Search for the cell housing the specified text and yield its (x, y) center coordinate. 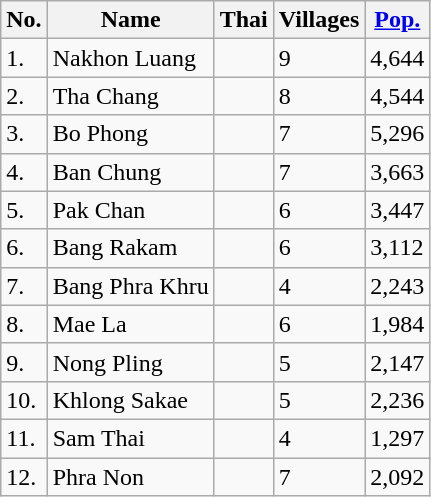
Mae La (130, 324)
2,147 (398, 362)
2. (24, 96)
12. (24, 477)
1. (24, 58)
Sam Thai (130, 438)
11. (24, 438)
2,236 (398, 400)
Phra Non (130, 477)
7. (24, 286)
3,112 (398, 248)
3. (24, 134)
Ban Chung (130, 172)
10. (24, 400)
1,297 (398, 438)
Name (130, 20)
No. (24, 20)
4,644 (398, 58)
6. (24, 248)
Bo Phong (130, 134)
Pop. (398, 20)
2,092 (398, 477)
1,984 (398, 324)
8. (24, 324)
3,663 (398, 172)
5,296 (398, 134)
3,447 (398, 210)
Khlong Sakae (130, 400)
Nakhon Luang (130, 58)
Bang Phra Khru (130, 286)
4,544 (398, 96)
2,243 (398, 286)
Pak Chan (130, 210)
Thai (244, 20)
8 (319, 96)
Nong Pling (130, 362)
9 (319, 58)
9. (24, 362)
4. (24, 172)
5. (24, 210)
Tha Chang (130, 96)
Bang Rakam (130, 248)
Villages (319, 20)
